Determine the [X, Y] coordinate at the center of the cell enclosing the given text.  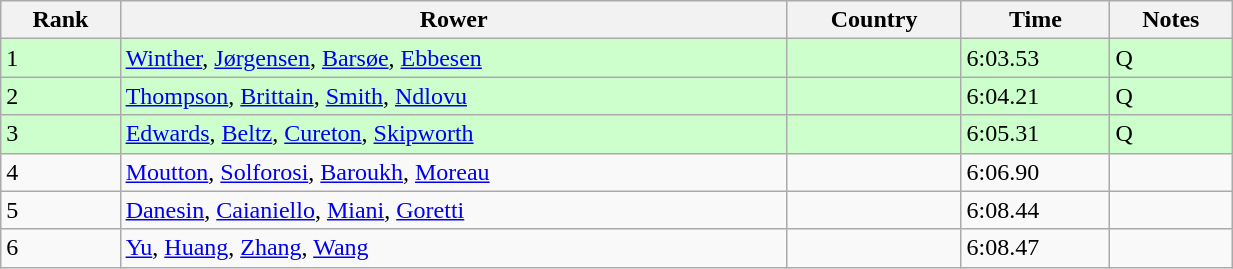
5 [60, 210]
6:04.21 [1036, 96]
Thompson, Brittain, Smith, Ndlovu [454, 96]
2 [60, 96]
Winther, Jørgensen, Barsøe, Ebbesen [454, 58]
6:06.90 [1036, 172]
6:03.53 [1036, 58]
Edwards, Beltz, Cureton, Skipworth [454, 134]
1 [60, 58]
6 [60, 248]
4 [60, 172]
6:05.31 [1036, 134]
Yu, Huang, Zhang, Wang [454, 248]
Notes [1171, 20]
3 [60, 134]
Rower [454, 20]
6:08.44 [1036, 210]
Time [1036, 20]
6:08.47 [1036, 248]
Country [874, 20]
Danesin, Caianiello, Miani, Goretti [454, 210]
Moutton, Solforosi, Baroukh, Moreau [454, 172]
Rank [60, 20]
